From the cell containing the given text, extract its center point as [x, y] coordinate. 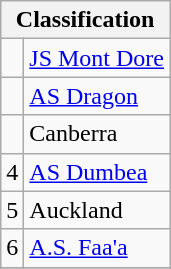
6 [12, 248]
Auckland [97, 210]
JS Mont Dore [97, 58]
AS Dumbea [97, 172]
A.S. Faa'a [97, 248]
AS Dragon [97, 96]
Canberra [97, 134]
Classification [86, 20]
4 [12, 172]
5 [12, 210]
